For the text-containing cell, return its midpoint in (X, Y) coordinate format. 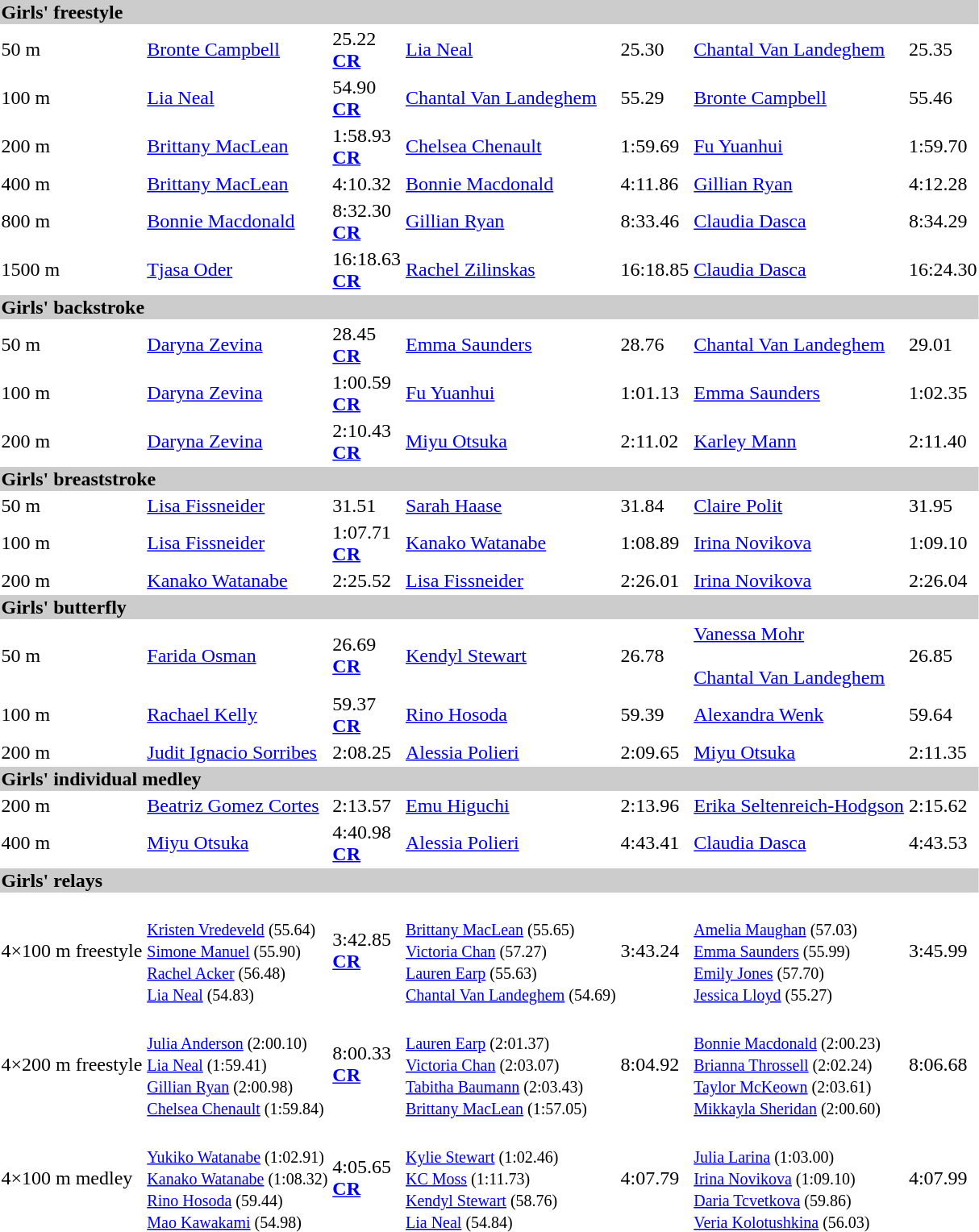
59.37CR (367, 714)
4×100 m freestyle (72, 951)
Amelia Maughan (57.03)Emma Saunders (55.99)Emily Jones (57.70)Jessica Lloyd (55.27) (799, 951)
Farida Osman (237, 656)
2:15.62 (943, 805)
Girls' individual medley (489, 779)
Julia Anderson (2:00.10)Lia Neal (1:59.41)Gillian Ryan (2:00.98)Chelsea Chenault (1:59.84) (237, 1064)
2:11.40 (943, 442)
Lauren Earp (2:01.37)Victoria Chan (2:03.07)Tabitha Baumann (2:03.43)Brittany MacLean (1:57.05) (510, 1064)
28.45CR (367, 345)
Rino Hosoda (510, 714)
Bonnie Macdonald (2:00.23)Brianna Throssell (2:02.24)Taylor McKeown (2:03.61)Mikkayla Sheridan (2:00.60) (799, 1064)
Erika Seltenreich-Hodgson (799, 805)
31.95 (943, 506)
54.90CR (367, 98)
3:42.85 CR (367, 951)
Rachel Zilinskas (510, 269)
26.69CR (367, 656)
31.84 (655, 506)
2:11.02 (655, 442)
55.46 (943, 98)
8:32.30CR (367, 221)
2:25.52 (367, 581)
1:07.71CR (367, 543)
4:40.98CR (367, 843)
1:02.35 (943, 393)
2:09.65 (655, 752)
Judit Ignacio Sorribes (237, 752)
Tjasa Oder (237, 269)
800 m (72, 221)
Claire Polit (799, 506)
8:06.68 (943, 1064)
4×200 m freestyle (72, 1064)
Kendyl Stewart (510, 656)
4:12.28 (943, 184)
Emu Higuchi (510, 805)
31.51 (367, 506)
8:34.29 (943, 221)
Vanessa Mohr Chantal Van Landeghem (799, 656)
2:10.43CR (367, 442)
Girls' relays (489, 880)
3:43.24 (655, 951)
Girls' breaststroke (489, 479)
1:58.93CR (367, 147)
28.76 (655, 345)
1:08.89 (655, 543)
Kristen Vredeveld (55.64)Simone Manuel (55.90)Rachel Acker (56.48)Lia Neal (54.83) (237, 951)
Rachael Kelly (237, 714)
26.85 (943, 656)
Girls' butterfly (489, 607)
16:18.63CR (367, 269)
55.29 (655, 98)
2:26.01 (655, 581)
59.39 (655, 714)
Brittany MacLean (55.65)Victoria Chan (57.27)Lauren Earp (55.63)Chantal Van Landeghem (54.69) (510, 951)
4:43.41 (655, 843)
1:09.10 (943, 543)
1:01.13 (655, 393)
Sarah Haase (510, 506)
Girls' freestyle (489, 12)
59.64 (943, 714)
Karley Mann (799, 442)
4:11.86 (655, 184)
16:24.30 (943, 269)
8:04.92 (655, 1064)
2:08.25 (367, 752)
2:26.04 (943, 581)
Alexandra Wenk (799, 714)
Chelsea Chenault (510, 147)
Girls' backstroke (489, 307)
8:33.46 (655, 221)
29.01 (943, 345)
1:00.59CR (367, 393)
8:00.33 CR (367, 1064)
2:13.96 (655, 805)
4:10.32 (367, 184)
2:11.35 (943, 752)
Beatriz Gomez Cortes (237, 805)
16:18.85 (655, 269)
25.30 (655, 50)
25.35 (943, 50)
1:59.69 (655, 147)
26.78 (655, 656)
2:13.57 (367, 805)
25.22CR (367, 50)
1500 m (72, 269)
1:59.70 (943, 147)
4:43.53 (943, 843)
3:45.99 (943, 951)
